Identify which cell holds the provided text, then report its (X, Y) central coordinate. 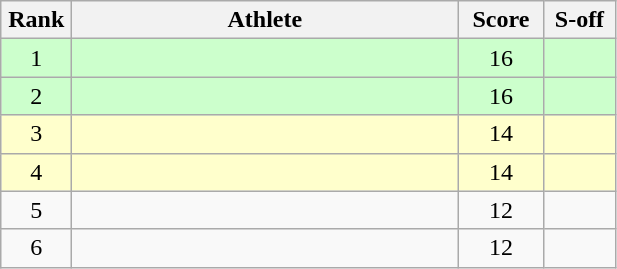
1 (36, 58)
Rank (36, 20)
3 (36, 134)
S-off (580, 20)
6 (36, 248)
2 (36, 96)
4 (36, 172)
5 (36, 210)
Score (501, 20)
Athlete (265, 20)
